Determine the [X, Y] coordinate at the center of the cell enclosing the given text.  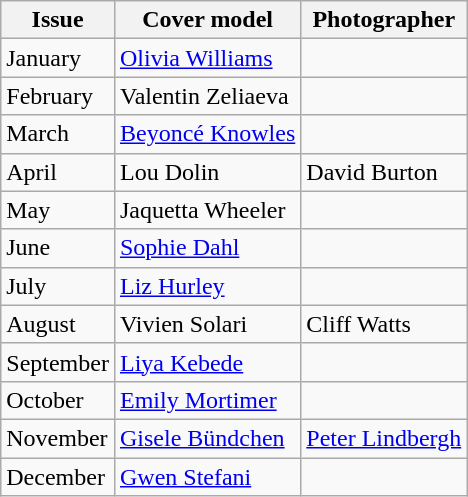
Issue [58, 20]
David Burton [384, 172]
Gisele Bündchen [207, 438]
Liya Kebede [207, 362]
Photographer [384, 20]
April [58, 172]
Valentin Zeliaeva [207, 96]
Sophie Dahl [207, 248]
October [58, 400]
Olivia Williams [207, 58]
December [58, 477]
Beyoncé Knowles [207, 134]
March [58, 134]
Jaquetta Wheeler [207, 210]
Emily Mortimer [207, 400]
August [58, 324]
Cover model [207, 20]
September [58, 362]
November [58, 438]
Cliff Watts [384, 324]
Liz Hurley [207, 286]
January [58, 58]
February [58, 96]
July [58, 286]
Vivien Solari [207, 324]
June [58, 248]
May [58, 210]
Peter Lindbergh [384, 438]
Lou Dolin [207, 172]
Gwen Stefani [207, 477]
